Scan for the cell matching the given text and deliver its (X, Y) coordinate at center. 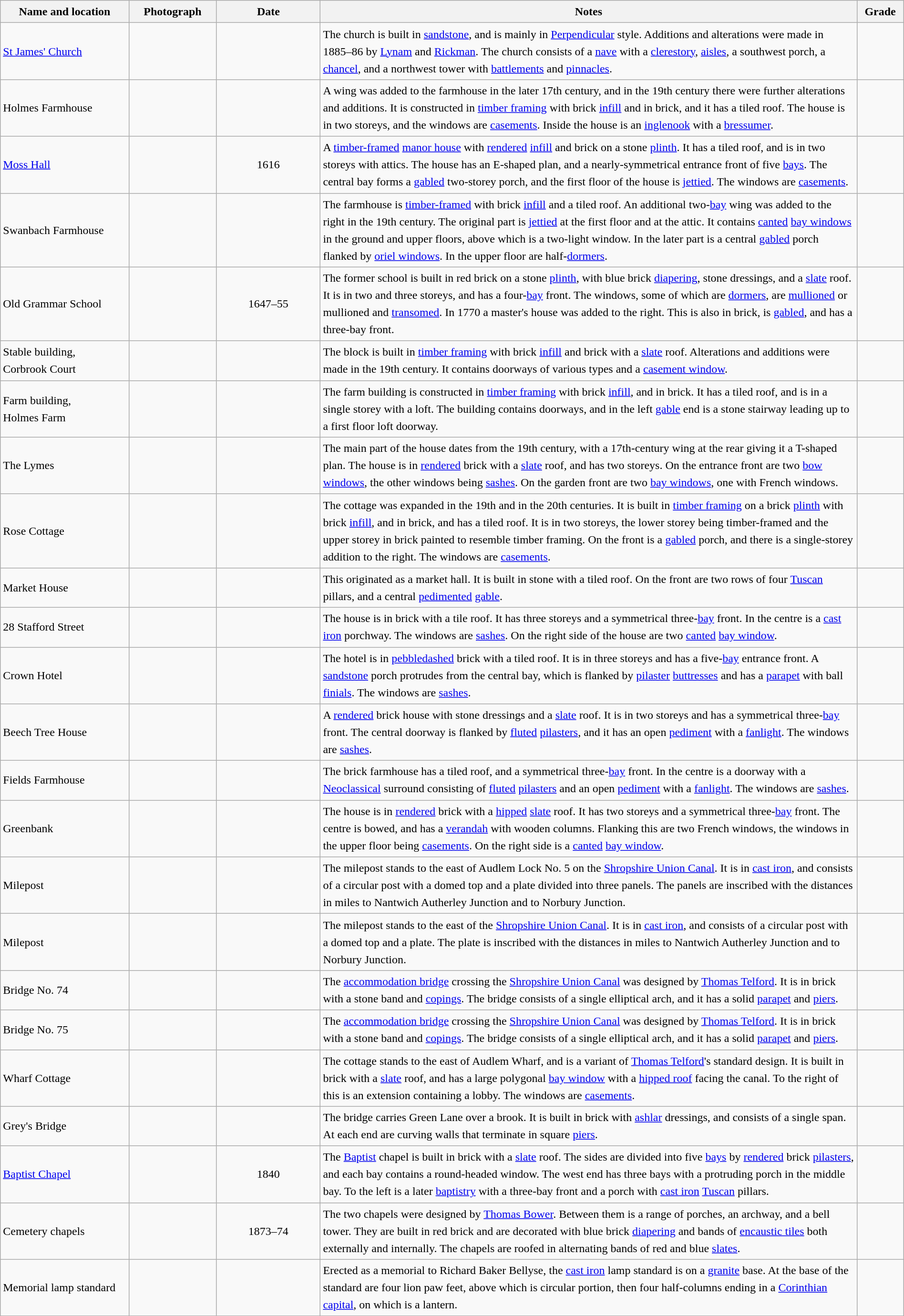
Grade (880, 11)
Moss Hall (65, 165)
1873–74 (268, 1231)
Grey's Bridge (65, 1126)
Date (268, 11)
Photograph (173, 11)
Crown Hotel (65, 676)
Baptist Chapel (65, 1174)
Notes (588, 11)
Bridge No. 74 (65, 990)
Farm building,Holmes Farm (65, 409)
Holmes Farmhouse (65, 108)
Fields Farmhouse (65, 781)
Greenbank (65, 828)
Cemetery chapels (65, 1231)
Swanbach Farmhouse (65, 230)
28 Stafford Street (65, 627)
Wharf Cottage (65, 1078)
St James' Church (65, 51)
1647–55 (268, 304)
Memorial lamp standard (65, 1288)
Stable building,Corbrook Court (65, 360)
Bridge No. 75 (65, 1030)
Old Grammar School (65, 304)
Beech Tree House (65, 732)
Name and location (65, 11)
1616 (268, 165)
Market House (65, 587)
Rose Cottage (65, 531)
The Lymes (65, 465)
1840 (268, 1174)
